Return (x, y) of the center of cell containing provided text 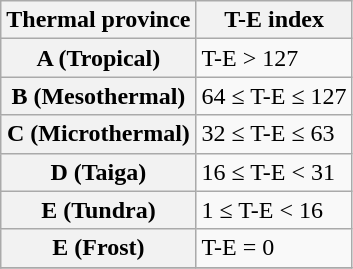
T-E index (274, 20)
32 ≤ T-E ≤ 63 (274, 134)
B (Mesothermal) (98, 96)
C (Microthermal) (98, 134)
A (Tropical) (98, 58)
T-E > 127 (274, 58)
Thermal province (98, 20)
T-E = 0 (274, 248)
E (Frost) (98, 248)
1 ≤ T-E < 16 (274, 210)
E (Tundra) (98, 210)
D (Taiga) (98, 172)
16 ≤ T-E < 31 (274, 172)
64 ≤ T-E ≤ 127 (274, 96)
